Extract the [x, y] coordinate from the center of the cell holding the provided text.  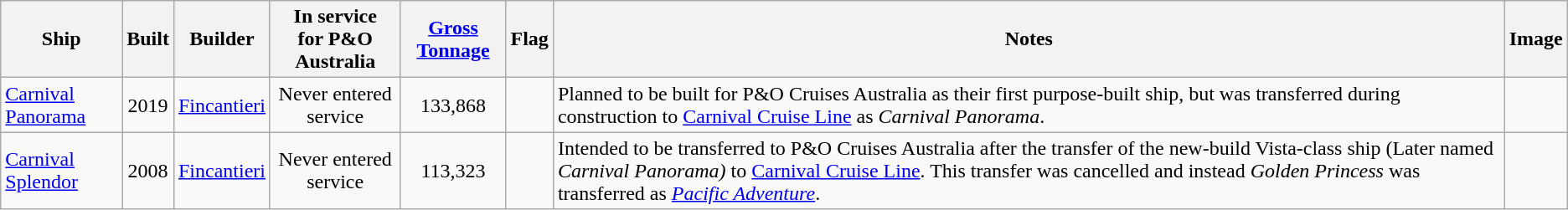
In service for P&O Australia [335, 39]
Flag [529, 39]
Carnival Splendor [62, 171]
Notes [1029, 39]
2008 [148, 171]
Carnival Panorama [62, 105]
2019 [148, 105]
Builder [221, 39]
Image [1536, 39]
Gross Tonnage [453, 39]
Ship [62, 39]
113,323 [453, 171]
Built [148, 39]
133,868 [453, 105]
